Locate the cell with the specified text and output its [x, y] center coordinate. 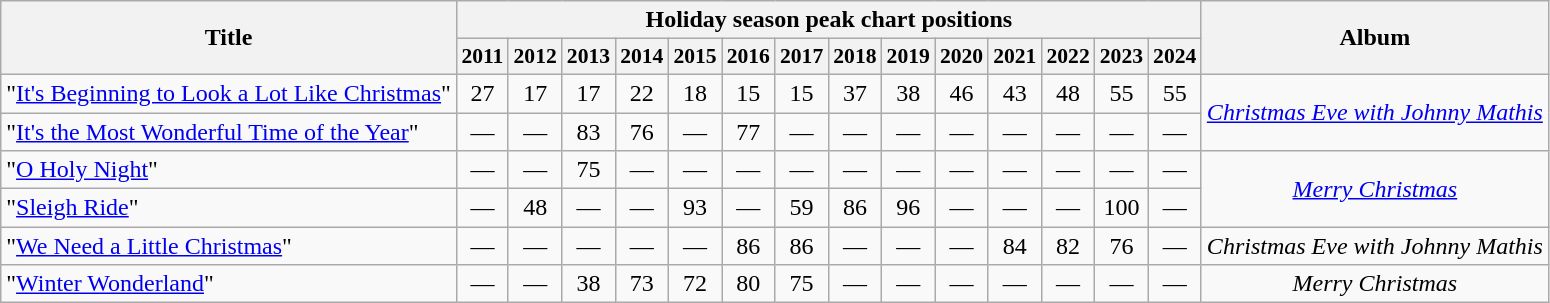
2017 [802, 57]
37 [854, 93]
77 [748, 131]
84 [1014, 246]
2015 [694, 57]
43 [1014, 93]
"It's Beginning to Look a Lot Like Christmas" [229, 93]
2014 [642, 57]
2011 [482, 57]
93 [694, 208]
46 [962, 93]
"Sleigh Ride" [229, 208]
27 [482, 93]
2013 [588, 57]
2022 [1068, 57]
100 [1122, 208]
2020 [962, 57]
2012 [534, 57]
2021 [1014, 57]
"We Need a Little Christmas" [229, 246]
73 [642, 284]
"It's the Most Wonderful Time of the Year" [229, 131]
96 [908, 208]
2024 [1174, 57]
2023 [1122, 57]
82 [1068, 246]
22 [642, 93]
72 [694, 284]
2018 [854, 57]
18 [694, 93]
Title [229, 38]
2019 [908, 57]
59 [802, 208]
"Winter Wonderland" [229, 284]
83 [588, 131]
"O Holy Night" [229, 170]
80 [748, 284]
Album [1374, 38]
2016 [748, 57]
Holiday season peak chart positions [828, 20]
